Provide the (X, Y) coordinate of the cell's center where the given text is located.  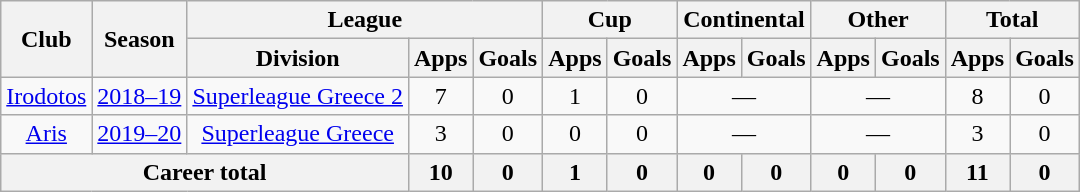
2018–19 (140, 96)
Division (298, 58)
Aris (46, 134)
Superleague Greece 2 (298, 96)
11 (977, 172)
Club (46, 39)
Total (1012, 20)
Cup (610, 20)
8 (977, 96)
Other (878, 20)
7 (440, 96)
Irodotos (46, 96)
Continental (744, 20)
Superleague Greece (298, 134)
10 (440, 172)
League (365, 20)
Season (140, 39)
2019–20 (140, 134)
Career total (205, 172)
